For the text-containing cell, return its midpoint in (x, y) coordinate format. 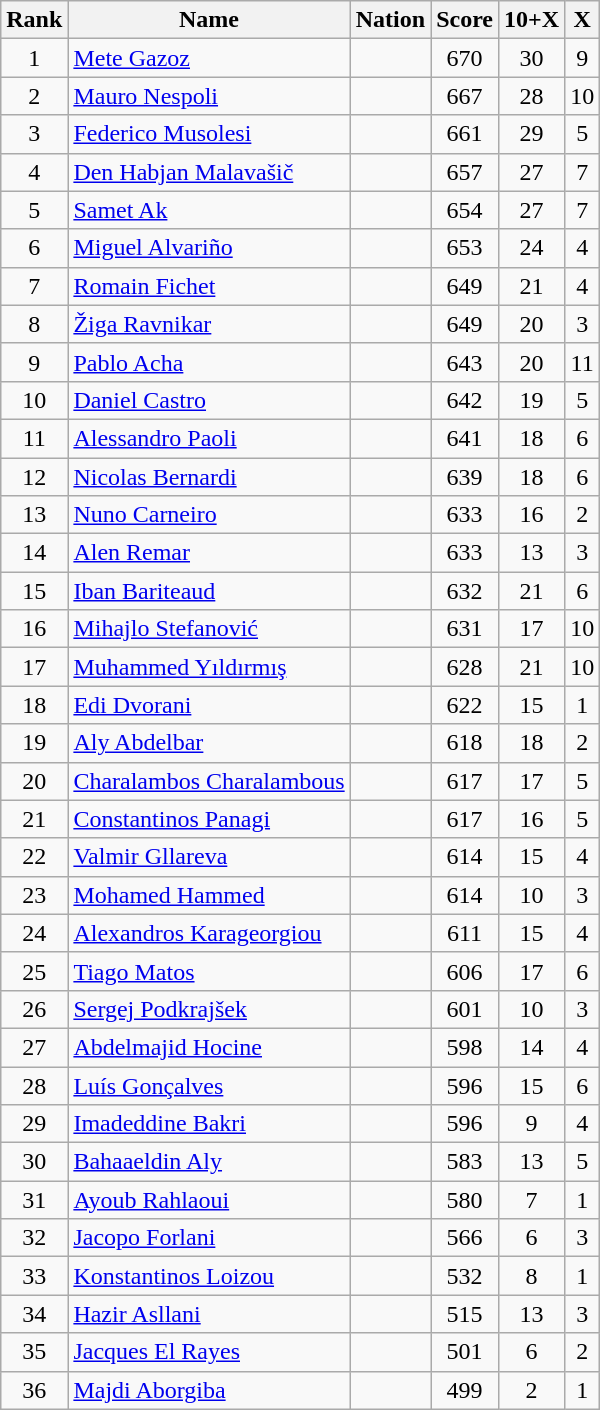
Mete Gazoz (209, 58)
32 (34, 1238)
618 (465, 743)
Jacopo Forlani (209, 1238)
Mohamed Hammed (209, 895)
Federico Musolesi (209, 134)
36 (34, 1390)
Konstantinos Loizou (209, 1276)
499 (465, 1390)
515 (465, 1314)
657 (465, 172)
31 (34, 1200)
Name (209, 20)
Alessandro Paoli (209, 438)
654 (465, 210)
Romain Fichet (209, 286)
35 (34, 1352)
Iban Bariteaud (209, 591)
632 (465, 591)
Den Habjan Malavašič (209, 172)
34 (34, 1314)
Hazir Asllani (209, 1314)
Sergej Podkrajšek (209, 1009)
583 (465, 1162)
Charalambos Charalambous (209, 781)
25 (34, 971)
Nation (390, 20)
611 (465, 933)
641 (465, 438)
22 (34, 857)
631 (465, 629)
Tiago Matos (209, 971)
598 (465, 1047)
Valmir Gllareva (209, 857)
622 (465, 705)
667 (465, 96)
670 (465, 58)
643 (465, 362)
Žiga Ravnikar (209, 324)
Miguel Alvariño (209, 248)
Score (465, 20)
566 (465, 1238)
501 (465, 1352)
Majdi Aborgiba (209, 1390)
Alen Remar (209, 553)
Ayoub Rahlaoui (209, 1200)
12 (34, 477)
Bahaaeldin Aly (209, 1162)
Alexandros Karageorgiou (209, 933)
661 (465, 134)
Pablo Acha (209, 362)
Muhammed Yıldırmış (209, 667)
642 (465, 400)
Daniel Castro (209, 400)
Luís Gonçalves (209, 1085)
Constantinos Panagi (209, 819)
532 (465, 1276)
601 (465, 1009)
Samet Ak (209, 210)
10+X (532, 20)
580 (465, 1200)
Jacques El Rayes (209, 1352)
628 (465, 667)
X (582, 20)
Rank (34, 20)
23 (34, 895)
Mihajlo Stefanović (209, 629)
Nuno Carneiro (209, 515)
33 (34, 1276)
653 (465, 248)
639 (465, 477)
Abdelmajid Hocine (209, 1047)
Nicolas Bernardi (209, 477)
Mauro Nespoli (209, 96)
Edi Dvorani (209, 705)
26 (34, 1009)
Aly Abdelbar (209, 743)
606 (465, 971)
Imadeddine Bakri (209, 1124)
